For the text-containing cell, return its midpoint in (x, y) coordinate format. 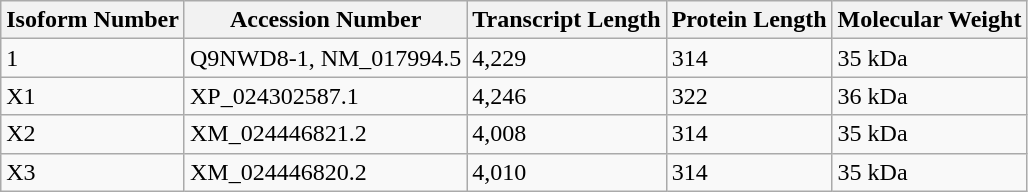
Q9NWD8-1, NM_017994.5 (325, 58)
4,229 (566, 58)
322 (749, 96)
Protein Length (749, 20)
Molecular Weight (930, 20)
Accession Number (325, 20)
Isoform Number (93, 20)
XP_024302587.1 (325, 96)
4,246 (566, 96)
X3 (93, 172)
Transcript Length (566, 20)
4,008 (566, 134)
36 kDa (930, 96)
X2 (93, 134)
XM_024446821.2 (325, 134)
4,010 (566, 172)
XM_024446820.2 (325, 172)
1 (93, 58)
X1 (93, 96)
